For the text-containing cell, return its midpoint in [X, Y] coordinate format. 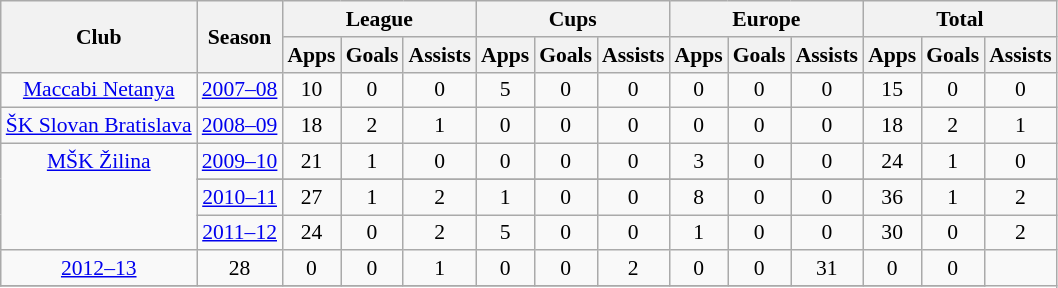
2007–08 [240, 90]
10 [311, 90]
2011–12 [240, 233]
2012–13 [99, 269]
30 [892, 233]
3 [699, 162]
ŠK Slovan Bratislava [99, 126]
2009–10 [240, 162]
Maccabi Netanya [99, 90]
Europe [767, 19]
15 [892, 90]
Season [240, 36]
36 [892, 197]
31 [828, 269]
Cups [573, 19]
8 [699, 197]
League [379, 19]
2010–11 [240, 197]
27 [311, 197]
28 [240, 269]
Total [960, 19]
2008–09 [240, 126]
Club [99, 36]
MŠK Žilina [99, 198]
21 [311, 162]
